Output the [X, Y] coordinate of the center of the cell containing the given text.  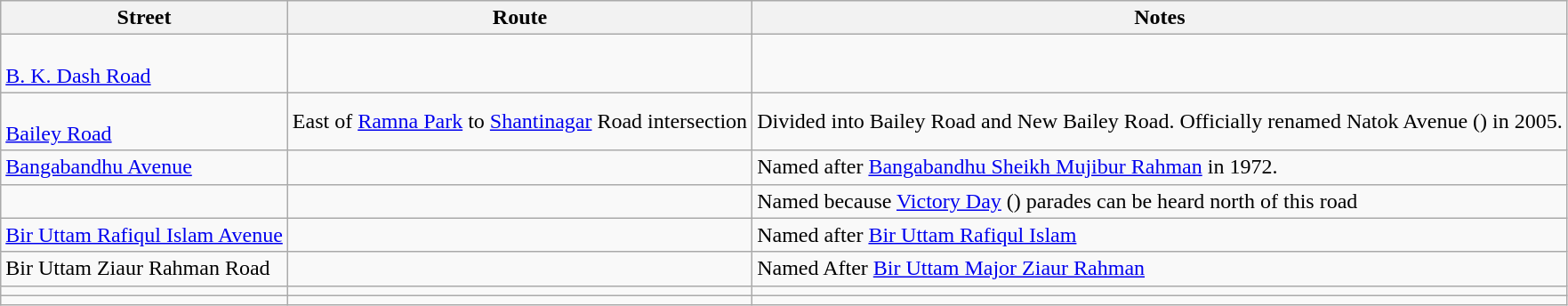
East of Ramna Park to Shantinagar Road intersection [519, 121]
Named after Bir Uttam Rafiqul Islam [1160, 235]
Notes [1160, 18]
Named because Victory Day () parades can be heard north of this road [1160, 201]
Bangabandhu Avenue [144, 167]
Street [144, 18]
Bir Uttam Rafiqul Islam Avenue [144, 235]
Divided into Bailey Road and New Bailey Road. Officially renamed Natok Avenue () in 2005. [1160, 121]
Named After Bir Uttam Major Ziaur Rahman [1160, 269]
B. K. Dash Road [144, 64]
Route [519, 18]
Named after Bangabandhu Sheikh Mujibur Rahman in 1972. [1160, 167]
Bailey Road [144, 121]
Bir Uttam Ziaur Rahman Road [144, 269]
